Determine the (X, Y) coordinate at the center of the cell enclosing the given text.  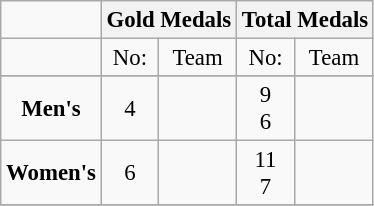
Women's (51, 174)
Total Medals (306, 20)
Men's (51, 108)
9 6 (266, 108)
4 (130, 108)
Gold Medals (168, 20)
11 7 (266, 174)
6 (130, 174)
